Provide the [X, Y] coordinate of the cell's center where the given text is located.  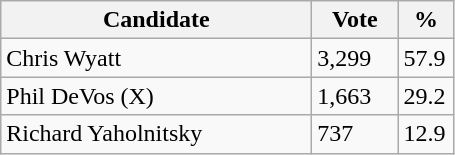
Candidate [156, 20]
Chris Wyatt [156, 58]
3,299 [355, 58]
737 [355, 134]
Vote [355, 20]
29.2 [426, 96]
% [426, 20]
Richard Yaholnitsky [156, 134]
1,663 [355, 96]
12.9 [426, 134]
57.9 [426, 58]
Phil DeVos (X) [156, 96]
